Provide the (X, Y) coordinate of the cell's center where the given text is located.  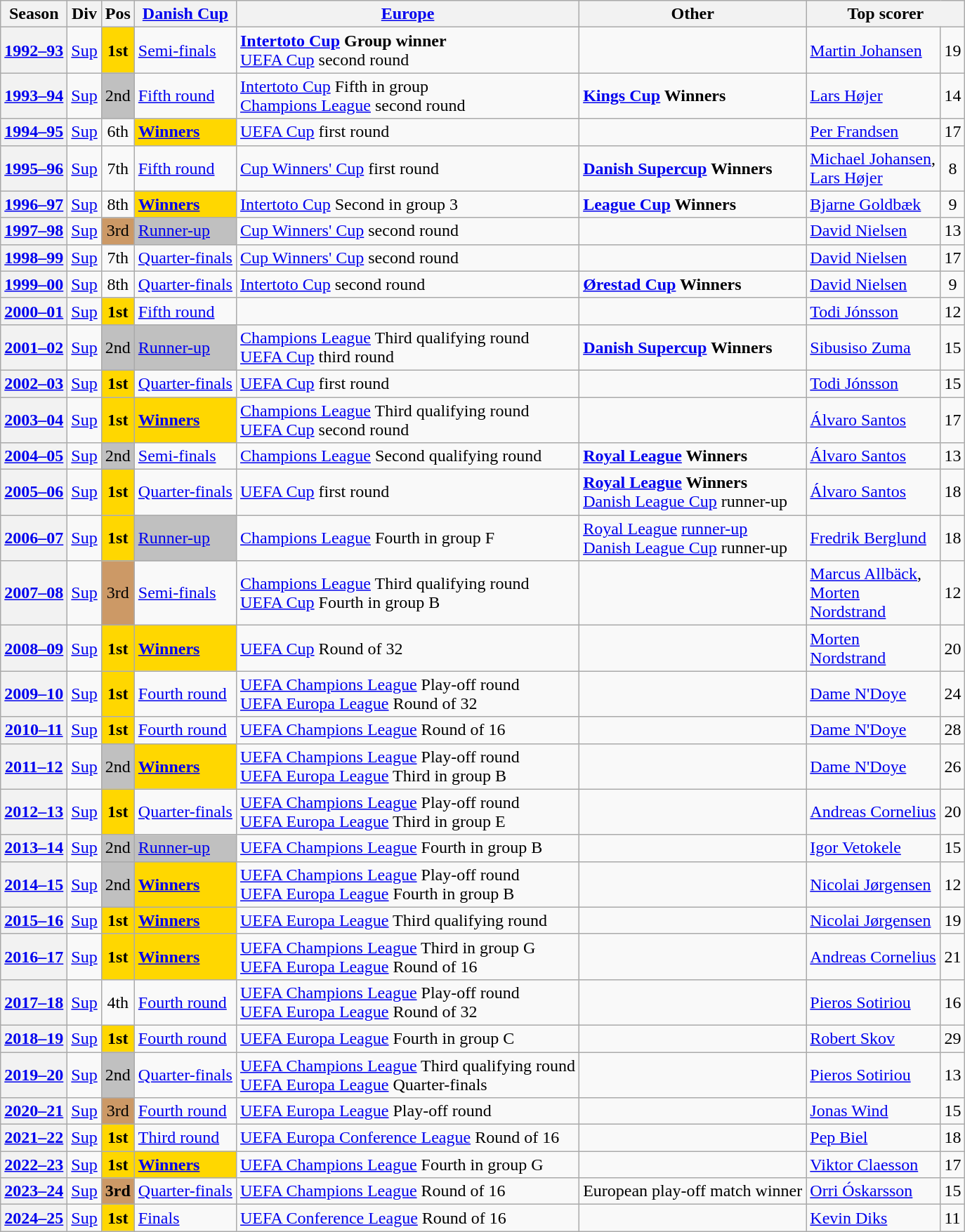
1992–93 (34, 51)
Orri Óskarsson (874, 1191)
UEFA Europa League Play-off round (407, 1111)
UEFA Cup Round of 32 (407, 649)
Viktor Claesson (874, 1165)
2014–15 (34, 885)
2001–02 (34, 347)
Champions League Third qualifying roundUEFA Cup third round (407, 347)
1993–94 (34, 95)
11 (952, 1218)
16 (952, 1002)
2022–23 (34, 1165)
Cup Winners' Cup first round (407, 168)
Champions League Third qualifying roundUEFA Cup second round (407, 420)
2011–12 (34, 767)
2013–14 (34, 848)
Other (692, 14)
2020–21 (34, 1111)
Intertoto Cup second round (407, 284)
Royal League runner-upDanish League Cup runner-up (692, 538)
Finals (185, 1218)
2009–10 (34, 694)
21 (952, 956)
Top scorer (886, 14)
2018–19 (34, 1038)
Intertoto Cup Fifth in groupChampions League second round (407, 95)
2008–09 (34, 649)
Fredrik Berglund (874, 538)
UEFA Champions League Play-off roundUEFA Europa League Third in group B (407, 767)
2005–06 (34, 493)
14 (952, 95)
Sibusiso Zuma (874, 347)
26 (952, 767)
Marcus Allbäck, Morten Nordstrand (874, 593)
Champions League Third qualifying roundUEFA Cup Fourth in group B (407, 593)
Europe (407, 14)
UEFA Champions League Play-off roundUEFA Europa League Fourth in group B (407, 885)
League Cup Winners (692, 204)
2019–20 (34, 1074)
UEFA Europa League Fourth in group C (407, 1038)
UEFA Europa League Third qualifying round (407, 920)
UEFA Champions League Third in group GUEFA Europa League Round of 16 (407, 956)
Div (84, 14)
UEFA Champions League Fourth in group G (407, 1165)
2024–25 (34, 1218)
Royal League Winners (692, 456)
Igor Vetokele (874, 848)
Season (34, 14)
2000–01 (34, 311)
1997–98 (34, 231)
UEFA Champions League Third qualifying roundUEFA Europa League Quarter-finals (407, 1074)
1994–95 (34, 132)
Per Frandsen (874, 132)
1998–99 (34, 258)
UEFA Europa Conference League Round of 16 (407, 1138)
Lars Højer (874, 95)
4th (118, 1002)
UEFA Champions League Fourth in group B (407, 848)
UEFA Conference League Round of 16 (407, 1218)
2021–22 (34, 1138)
2012–13 (34, 812)
24 (952, 694)
Michael Johansen, Lars Højer (874, 168)
2015–16 (34, 920)
UEFA Champions League Play-off roundUEFA Europa League Third in group E (407, 812)
Third round (185, 1138)
28 (952, 730)
Robert Skov (874, 1038)
Morten Nordstrand (874, 649)
Champions League Fourth in group F (407, 538)
2017–18 (34, 1002)
Champions League Second qualifying round (407, 456)
1999–00 (34, 284)
Kings Cup Winners (692, 95)
2002–03 (34, 383)
2007–08 (34, 593)
1996–97 (34, 204)
Bjarne Goldbæk (874, 204)
Pep Biel (874, 1138)
Intertoto Cup Group winnerUEFA Cup second round (407, 51)
Royal League WinnersDanish League Cup runner-up (692, 493)
Pos (118, 14)
2010–11 (34, 730)
Danish Cup (185, 14)
1995–96 (34, 168)
Martin Johansen (874, 51)
2006–07 (34, 538)
6th (118, 132)
29 (952, 1038)
2003–04 (34, 420)
8 (952, 168)
Intertoto Cup Second in group 3 (407, 204)
Ørestad Cup Winners (692, 284)
2023–24 (34, 1191)
Jonas Wind (874, 1111)
Kevin Diks (874, 1218)
2004–05 (34, 456)
European play-off match winner (692, 1191)
2016–17 (34, 956)
